Locate the cell with the specified text and output its [x, y] center coordinate. 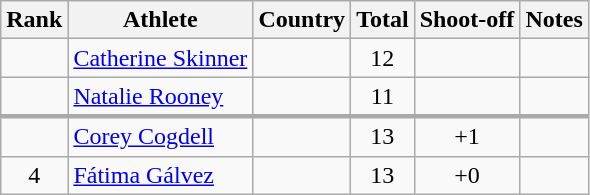
Shoot-off [467, 20]
Catherine Skinner [160, 58]
Natalie Rooney [160, 97]
11 [383, 97]
+0 [467, 175]
Rank [34, 20]
Fátima Gálvez [160, 175]
Athlete [160, 20]
+1 [467, 136]
Notes [554, 20]
4 [34, 175]
12 [383, 58]
Corey Cogdell [160, 136]
Total [383, 20]
Country [302, 20]
